Provide the [x, y] coordinate of the cell's center where the given text is located.  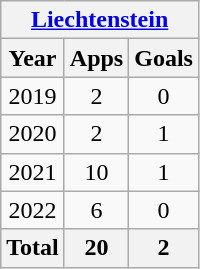
2019 [33, 96]
2022 [33, 210]
Goals [164, 58]
Apps [96, 58]
2021 [33, 172]
Total [33, 248]
Year [33, 58]
20 [96, 248]
Liechtenstein [100, 20]
10 [96, 172]
6 [96, 210]
2020 [33, 134]
